Identify which cell holds the provided text, then report its (x, y) central coordinate. 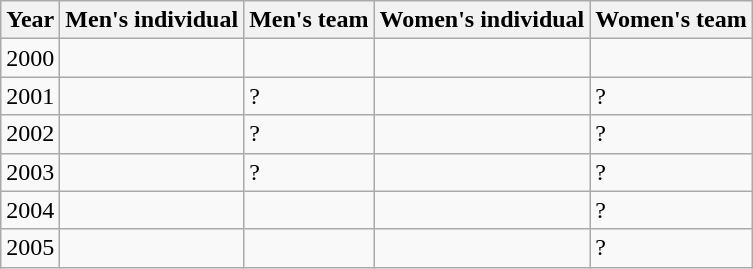
2005 (30, 248)
2003 (30, 172)
Women's team (671, 20)
2000 (30, 58)
Women's individual (482, 20)
2004 (30, 210)
2002 (30, 134)
2001 (30, 96)
Men's individual (152, 20)
Year (30, 20)
Men's team (309, 20)
